From the cell containing the given text, extract its center point as [X, Y] coordinate. 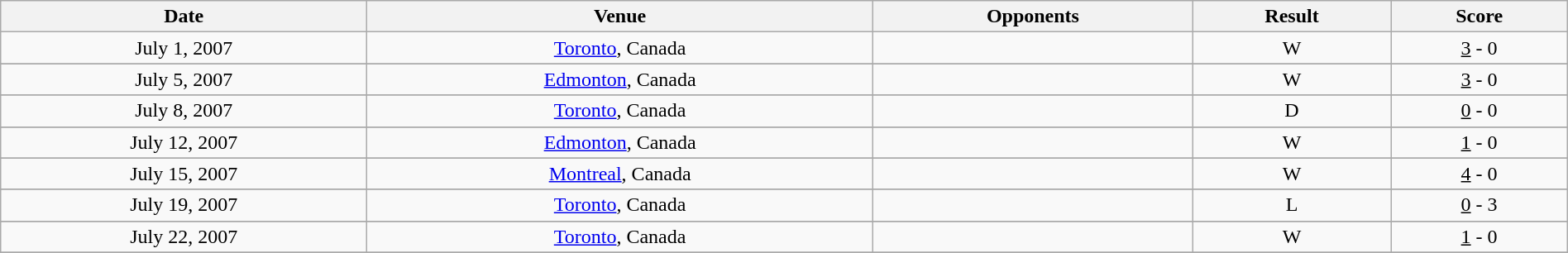
Result [1292, 17]
July 19, 2007 [184, 205]
July 12, 2007 [184, 142]
L [1292, 205]
Score [1479, 17]
D [1292, 111]
July 5, 2007 [184, 79]
Montreal, Canada [620, 174]
Opponents [1033, 17]
July 15, 2007 [184, 174]
Venue [620, 17]
4 - 0 [1479, 174]
Date [184, 17]
0 - 3 [1479, 205]
July 8, 2007 [184, 111]
0 - 0 [1479, 111]
July 1, 2007 [184, 48]
July 22, 2007 [184, 236]
